Extract the [X, Y] coordinate from the center of the cell holding the provided text.  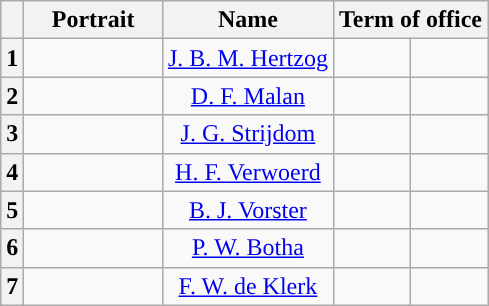
D. F. Malan [248, 96]
B. J. Vorster [248, 210]
7 [12, 286]
Name [248, 20]
2 [12, 96]
5 [12, 210]
6 [12, 248]
F. W. de Klerk [248, 286]
P. W. Botha [248, 248]
Term of office [410, 20]
H. F. Verwoerd [248, 172]
1 [12, 58]
3 [12, 134]
Portrait [94, 20]
4 [12, 172]
J. G. Strijdom [248, 134]
J. B. M. Hertzog [248, 58]
